Return [x, y] of the center of cell containing provided text 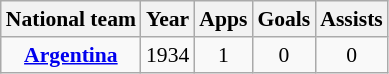
Apps [223, 19]
Argentina [71, 55]
1 [223, 55]
Goals [284, 19]
Assists [352, 19]
1934 [168, 55]
Year [168, 19]
National team [71, 19]
